Return the (x, y) coordinate for the center point of the cell that contains the specified text.  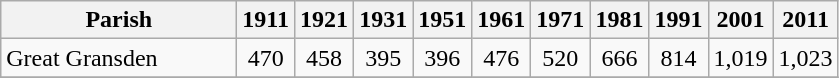
396 (442, 58)
458 (324, 58)
476 (502, 58)
1,023 (806, 58)
1991 (678, 20)
1961 (502, 20)
2011 (806, 20)
2001 (740, 20)
520 (560, 58)
1911 (266, 20)
1,019 (740, 58)
1951 (442, 20)
1931 (384, 20)
666 (620, 58)
470 (266, 58)
Parish (119, 20)
Great Gransden (119, 58)
814 (678, 58)
1921 (324, 20)
1981 (620, 20)
395 (384, 58)
1971 (560, 20)
